Determine the (x, y) coordinate at the center of the cell enclosing the given text.  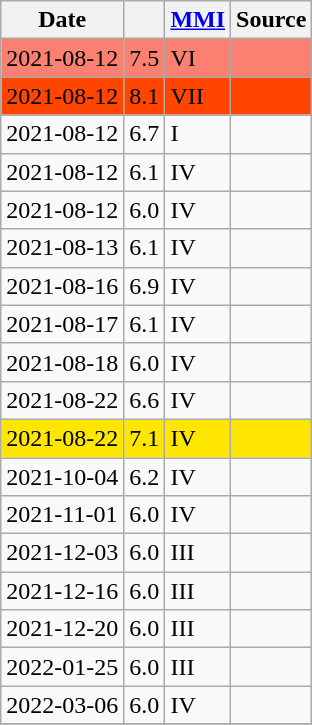
6.6 (144, 400)
6.7 (144, 134)
Date (62, 20)
2021-10-04 (62, 477)
VII (198, 96)
2021-12-03 (62, 553)
2022-01-25 (62, 667)
2021-08-17 (62, 324)
7.1 (144, 438)
2021-11-01 (62, 515)
Source (272, 20)
6.9 (144, 286)
2021-08-16 (62, 286)
2021-08-13 (62, 248)
6.2 (144, 477)
2022-03-06 (62, 705)
I (198, 134)
7.5 (144, 58)
2021-12-20 (62, 629)
8.1 (144, 96)
2021-08-18 (62, 362)
VI (198, 58)
MMI (198, 20)
2021-12-16 (62, 591)
